Determine the (X, Y) coordinate at the center of the cell enclosing the given text.  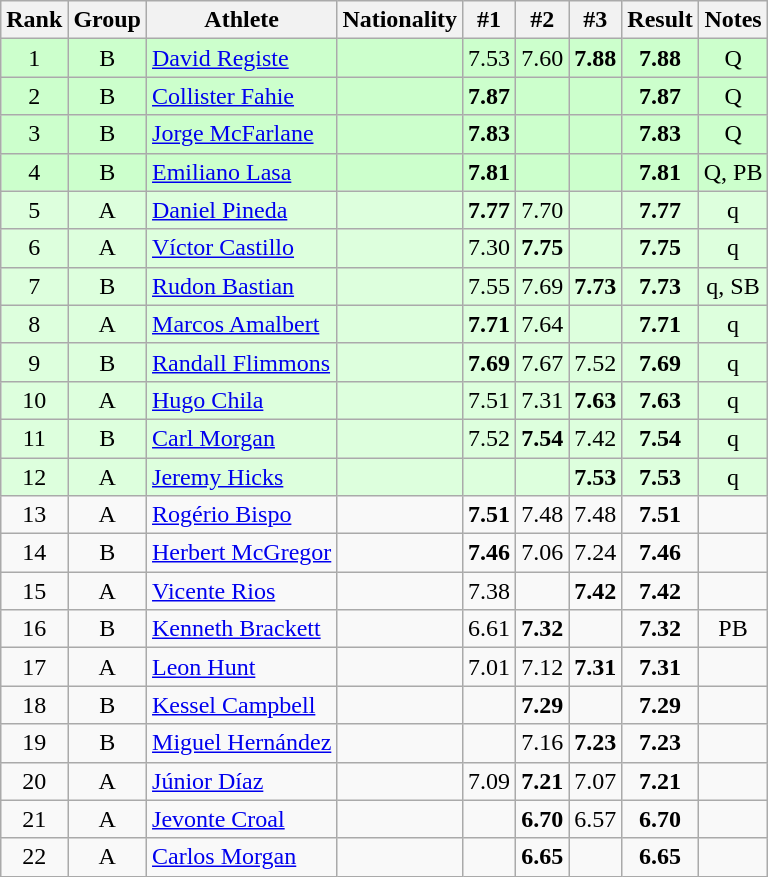
18 (34, 705)
q, SB (733, 286)
Herbert McGregor (242, 553)
Nationality (400, 20)
7.07 (596, 781)
7.70 (542, 210)
Rank (34, 20)
Hugo Chila (242, 400)
Emiliano Lasa (242, 172)
22 (34, 857)
Q, PB (733, 172)
Leon Hunt (242, 667)
6.61 (490, 629)
7.09 (490, 781)
7.30 (490, 248)
20 (34, 781)
3 (34, 134)
7.60 (542, 58)
Carl Morgan (242, 438)
Notes (733, 20)
12 (34, 477)
Carlos Morgan (242, 857)
Rogério Bispo (242, 515)
2 (34, 96)
10 (34, 400)
7.16 (542, 743)
6 (34, 248)
15 (34, 591)
14 (34, 553)
Result (660, 20)
7.64 (542, 324)
Jevonte Croal (242, 819)
#3 (596, 20)
7.67 (542, 362)
PB (733, 629)
4 (34, 172)
7.01 (490, 667)
7.55 (490, 286)
7.12 (542, 667)
Group (108, 20)
5 (34, 210)
David Registe (242, 58)
Jeremy Hicks (242, 477)
8 (34, 324)
Víctor Castillo (242, 248)
Daniel Pineda (242, 210)
#1 (490, 20)
19 (34, 743)
Rudon Bastian (242, 286)
16 (34, 629)
7.38 (490, 591)
21 (34, 819)
Collister Fahie (242, 96)
Kenneth Brackett (242, 629)
17 (34, 667)
7.06 (542, 553)
7 (34, 286)
13 (34, 515)
Jorge McFarlane (242, 134)
Athlete (242, 20)
Marcos Amalbert (242, 324)
11 (34, 438)
#2 (542, 20)
Kessel Campbell (242, 705)
9 (34, 362)
1 (34, 58)
Vicente Rios (242, 591)
7.24 (596, 553)
Júnior Díaz (242, 781)
6.57 (596, 819)
Randall Flimmons (242, 362)
Miguel Hernández (242, 743)
